Pinpoint the cell where the given text exists, returning its [X, Y] midpoint coordinate. 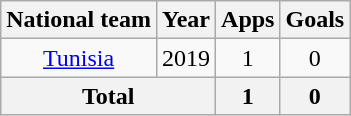
National team [79, 20]
2019 [186, 58]
Apps [248, 20]
Tunisia [79, 58]
Year [186, 20]
Total [108, 96]
Goals [315, 20]
